Return the (X, Y) coordinate for the center point of the cell that contains the specified text.  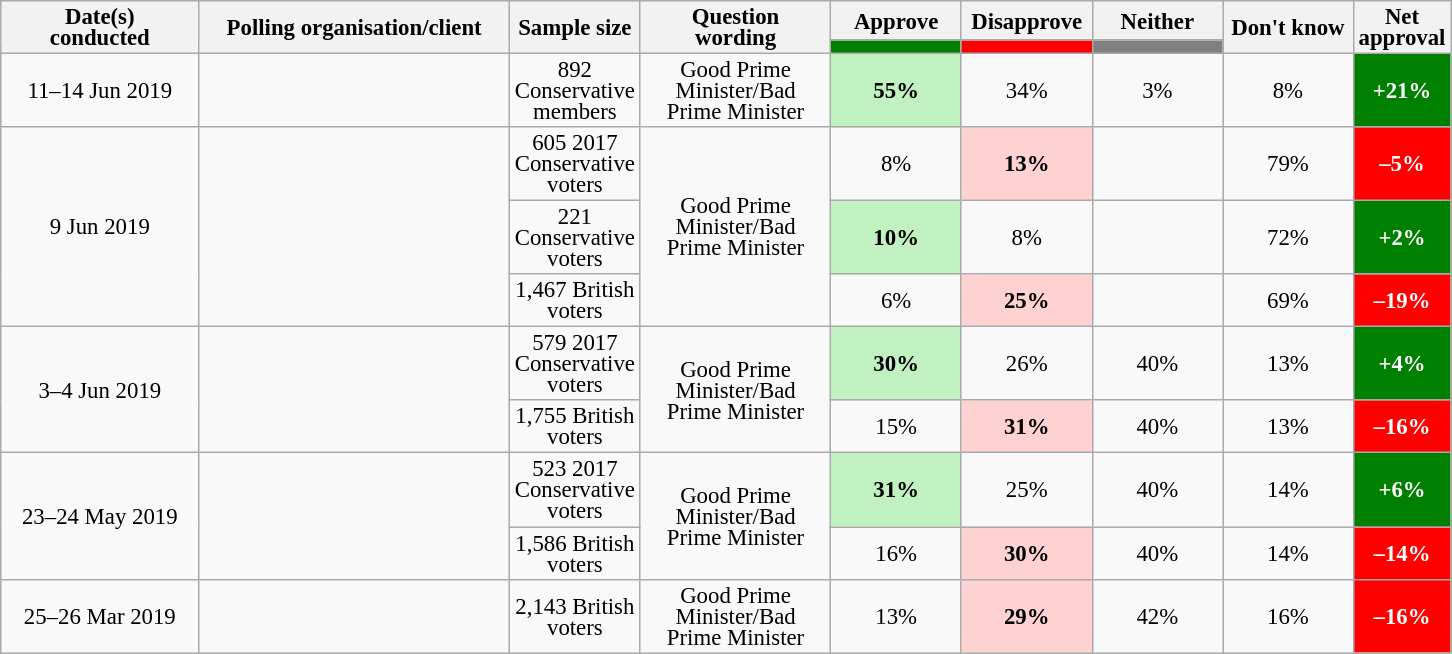
Approve (896, 20)
79% (1288, 164)
Sample size (574, 28)
+4% (1402, 364)
605 2017 Conservative voters (574, 164)
Neither (1158, 20)
–19% (1402, 300)
3–4 Jun 2019 (100, 390)
69% (1288, 300)
523 2017 Conservative voters (574, 490)
Don't know (1288, 28)
221 Conservative voters (574, 238)
23–24 May 2019 (100, 516)
Polling organisation/client (354, 28)
Date(s)conducted (100, 28)
1,586 British voters (574, 554)
9 Jun 2019 (100, 227)
72% (1288, 238)
10% (896, 238)
892 Conservative members (574, 91)
15% (896, 426)
25–26 Mar 2019 (100, 616)
1,467 British voters (574, 300)
579 2017 Conservative voters (574, 364)
+6% (1402, 490)
29% (1026, 616)
6% (896, 300)
+21% (1402, 91)
55% (896, 91)
–5% (1402, 164)
Disapprove (1026, 20)
3% (1158, 91)
26% (1026, 364)
–14% (1402, 554)
Questionwording (736, 28)
11–14 Jun 2019 (100, 91)
+2% (1402, 238)
34% (1026, 91)
Net approval (1402, 28)
42% (1158, 616)
1,755 British voters (574, 426)
2,143 British voters (574, 616)
